Provide the [X, Y] coordinate of the cell's center where the given text is located.  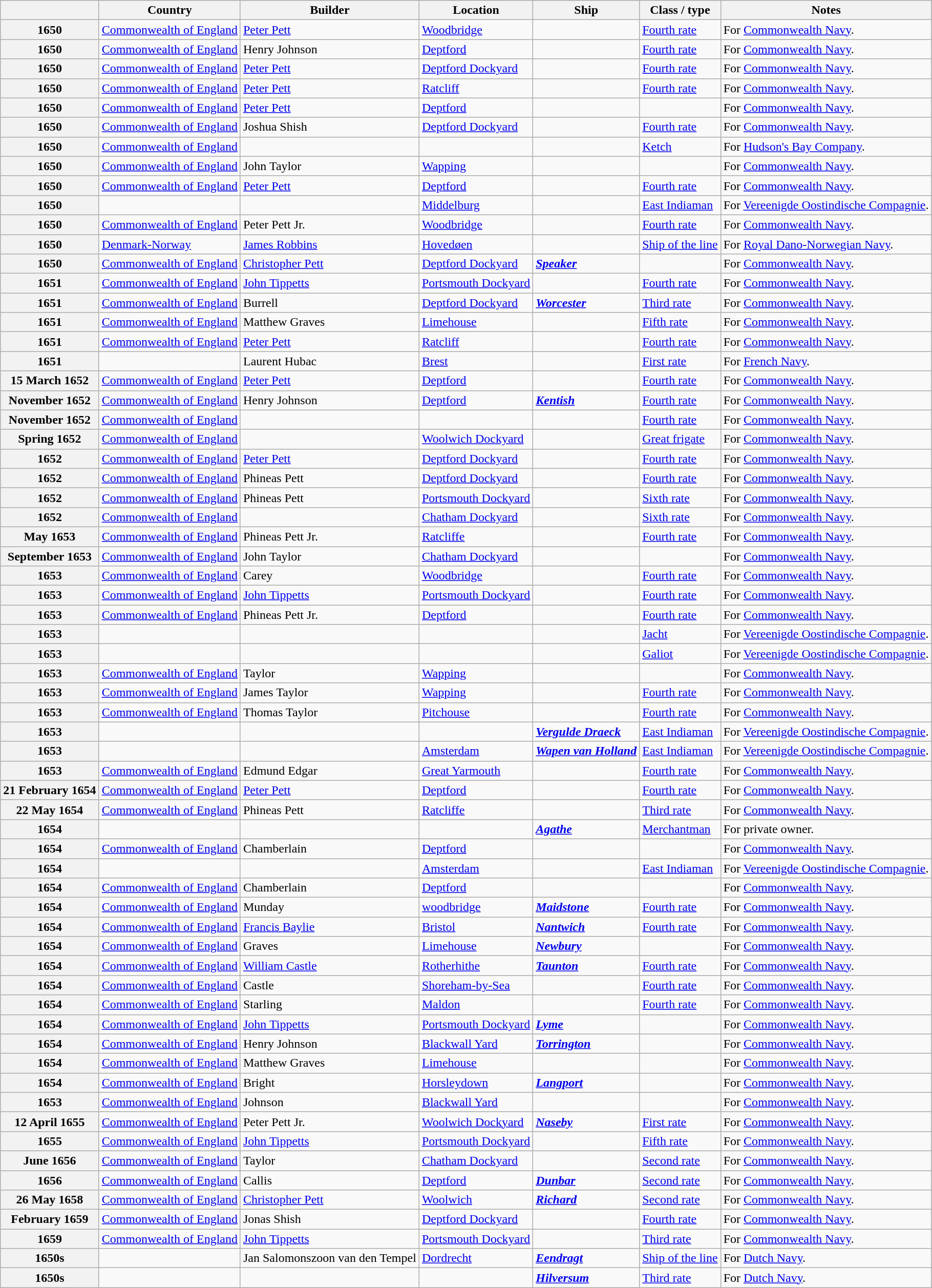
Naseby [586, 1121]
1655 [50, 1141]
Graves [330, 946]
Carey [330, 576]
22 May 1654 [50, 809]
Galiot [680, 654]
26 May 1658 [50, 1200]
Ketch [680, 147]
Nantwich [586, 927]
Location [476, 10]
Ship [586, 10]
Merchantman [680, 829]
Joshua Shish [330, 127]
Hilversum [586, 1278]
Francis Baylie [330, 927]
Maldon [476, 1005]
For Hudson's Bay Company. [826, 147]
Builder [330, 10]
1656 [50, 1180]
Langport [586, 1083]
Burrell [330, 303]
For French Navy. [826, 361]
Jan Salomonszoon van den Tempel [330, 1258]
Johnson [330, 1102]
Torrington [586, 1044]
William Castle [330, 966]
Brest [476, 361]
Denmark-Norway [170, 244]
February 1659 [50, 1219]
Laurent Hubac [330, 361]
Vergulde Draeck [586, 732]
Jonas Shish [330, 1219]
Eendragt [586, 1258]
September 1653 [50, 556]
Rotherhithe [476, 966]
Callis [330, 1180]
Hovedøen [476, 244]
Dunbar [586, 1180]
Country [170, 10]
woodbridge [476, 907]
Worcester [586, 303]
Newbury [586, 946]
12 April 1655 [50, 1121]
Shoreham-by-Sea [476, 985]
Munday [330, 907]
Horsleydown [476, 1083]
Speaker [586, 264]
Castle [330, 985]
James Taylor [330, 693]
Lyme [586, 1024]
James Robbins [330, 244]
For private owner. [826, 829]
Spring 1652 [50, 439]
Notes [826, 10]
Bright [330, 1083]
Agathe [586, 829]
Wapen van Holland [586, 751]
June 1656 [50, 1160]
May 1653 [50, 536]
21 February 1654 [50, 790]
Dordrecht [476, 1258]
Pitchouse [476, 712]
Starling [330, 1005]
Kentish [586, 400]
Thomas Taylor [330, 712]
1659 [50, 1239]
Class / type [680, 10]
For Royal Dano-Norwegian Navy. [826, 244]
Bristol [476, 927]
Maidstone [586, 907]
Richard [586, 1200]
Great Yarmouth [476, 771]
15 March 1652 [50, 381]
Taunton [586, 966]
Edmund Edgar [330, 771]
Jacht [680, 634]
Middelburg [476, 205]
Woolwich [476, 1200]
Great frigate [680, 439]
